Capture the cell that displays the provided text and extract its (x, y) central coordinate. 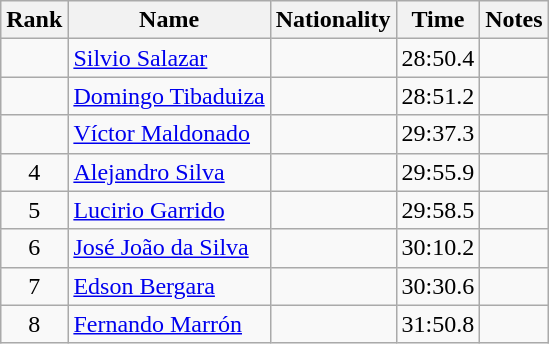
28:51.2 (438, 96)
Nationality (333, 20)
Notes (514, 20)
Rank (34, 20)
Time (438, 20)
7 (34, 286)
5 (34, 210)
29:37.3 (438, 134)
Edson Bergara (169, 286)
29:58.5 (438, 210)
6 (34, 248)
31:50.8 (438, 324)
Domingo Tibaduiza (169, 96)
Name (169, 20)
28:50.4 (438, 58)
Víctor Maldonado (169, 134)
Silvio Salazar (169, 58)
Fernando Marrón (169, 324)
4 (34, 172)
30:30.6 (438, 286)
José João da Silva (169, 248)
Lucirio Garrido (169, 210)
8 (34, 324)
Alejandro Silva (169, 172)
30:10.2 (438, 248)
29:55.9 (438, 172)
